Determine the [x, y] coordinate at the center of the cell enclosing the given text.  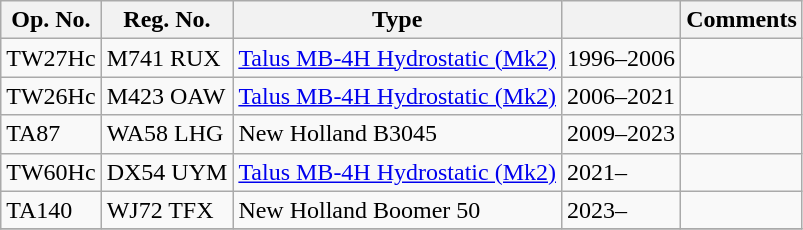
DX54 UYM [167, 172]
2009–2023 [622, 134]
1996–2006 [622, 58]
Op. No. [51, 20]
TA140 [51, 210]
M741 RUX [167, 58]
New Holland B3045 [398, 134]
M423 OAW [167, 96]
Reg. No. [167, 20]
New Holland Boomer 50 [398, 210]
2021– [622, 172]
Comments [742, 20]
Type [398, 20]
2006–2021 [622, 96]
TW60Hc [51, 172]
2023– [622, 210]
WJ72 TFX [167, 210]
WA58 LHG [167, 134]
TW26Hc [51, 96]
TW27Hc [51, 58]
TA87 [51, 134]
